For the text-containing cell, return its midpoint in [X, Y] coordinate format. 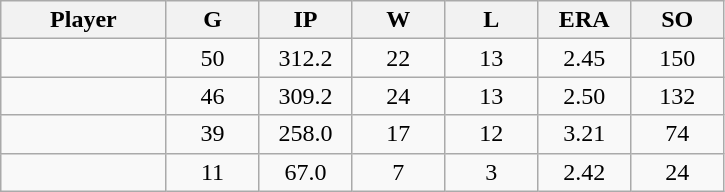
Player [84, 20]
46 [212, 96]
12 [492, 134]
67.0 [306, 172]
39 [212, 134]
74 [678, 134]
2.45 [584, 58]
2.50 [584, 96]
150 [678, 58]
258.0 [306, 134]
3 [492, 172]
SO [678, 20]
17 [398, 134]
50 [212, 58]
312.2 [306, 58]
11 [212, 172]
IP [306, 20]
132 [678, 96]
2.42 [584, 172]
L [492, 20]
22 [398, 58]
ERA [584, 20]
7 [398, 172]
3.21 [584, 134]
G [212, 20]
W [398, 20]
309.2 [306, 96]
